Find where the given text appears and provide that cell's center as (x, y) coordinate. 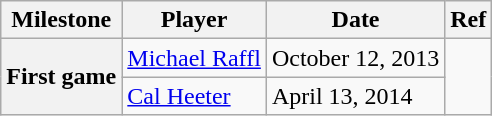
April 13, 2014 (355, 96)
First game (62, 77)
October 12, 2013 (355, 58)
Cal Heeter (194, 96)
Player (194, 20)
Milestone (62, 20)
Ref (468, 20)
Date (355, 20)
Michael Raffl (194, 58)
